Identify which cell holds the provided text, then report its (X, Y) central coordinate. 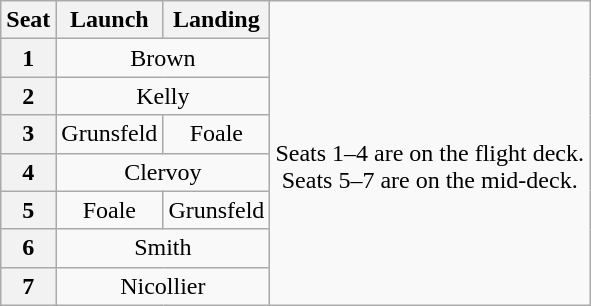
Kelly (163, 96)
7 (28, 286)
Smith (163, 248)
Launch (110, 20)
5 (28, 210)
Seat (28, 20)
3 (28, 134)
Seats 1–4 are on the flight deck.Seats 5–7 are on the mid-deck. (430, 153)
Nicollier (163, 286)
Landing (216, 20)
4 (28, 172)
6 (28, 248)
Brown (163, 58)
2 (28, 96)
1 (28, 58)
Clervoy (163, 172)
